From the cell containing the given text, extract its center point as (X, Y) coordinate. 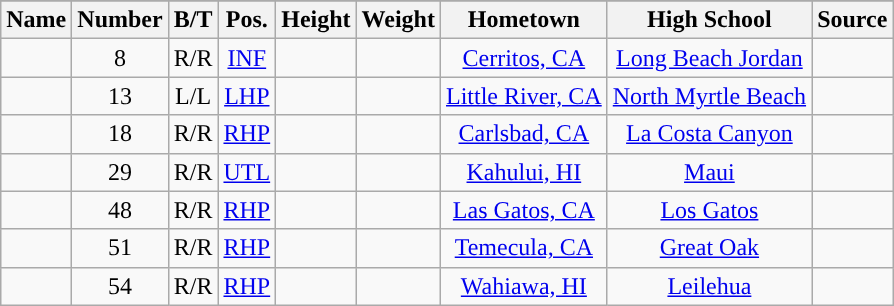
18 (120, 134)
LHP (247, 96)
La Costa Canyon (709, 134)
Kahului, HI (524, 172)
Source (852, 20)
North Myrtle Beach (709, 96)
Leilehua (709, 286)
High School (709, 20)
INF (247, 58)
Pos. (247, 20)
Hometown (524, 20)
51 (120, 248)
8 (120, 58)
Maui (709, 172)
Cerritos, CA (524, 58)
Temecula, CA (524, 248)
Las Gatos, CA (524, 210)
54 (120, 286)
Long Beach Jordan (709, 58)
29 (120, 172)
Number (120, 20)
Los Gatos (709, 210)
UTL (247, 172)
Carlsbad, CA (524, 134)
Little River, CA (524, 96)
Weight (398, 20)
Great Oak (709, 248)
Name (36, 20)
Height (316, 20)
L/L (193, 96)
Wahiawa, HI (524, 286)
B/T (193, 20)
48 (120, 210)
13 (120, 96)
